Locate the cell with the specified text and output its (X, Y) center coordinate. 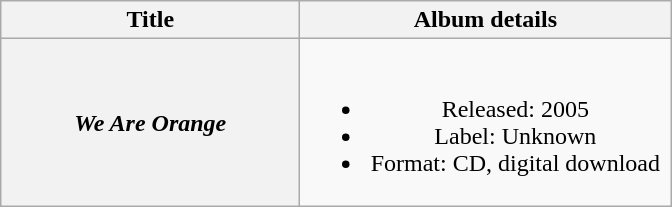
Title (150, 20)
We Are Orange (150, 122)
Album details (486, 20)
Released: 2005Label: UnknownFormat: CD, digital download (486, 122)
